For the text-containing cell, return its midpoint in (X, Y) coordinate format. 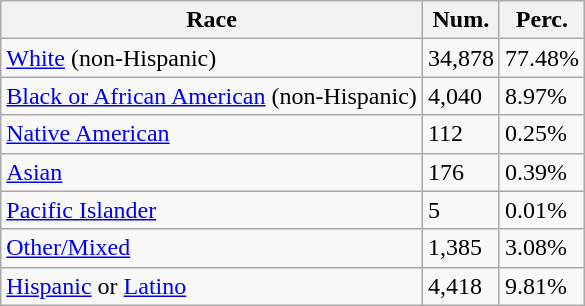
Race (212, 20)
0.01% (542, 210)
1,385 (460, 248)
34,878 (460, 58)
Num. (460, 20)
5 (460, 210)
Native American (212, 134)
4,418 (460, 286)
3.08% (542, 248)
Black or African American (non-Hispanic) (212, 96)
Hispanic or Latino (212, 286)
0.25% (542, 134)
White (non-Hispanic) (212, 58)
Asian (212, 172)
Pacific Islander (212, 210)
0.39% (542, 172)
8.97% (542, 96)
9.81% (542, 286)
Other/Mixed (212, 248)
112 (460, 134)
Perc. (542, 20)
4,040 (460, 96)
176 (460, 172)
77.48% (542, 58)
